Detect which cell encompasses the target text, then output its [x, y] center coordinate. 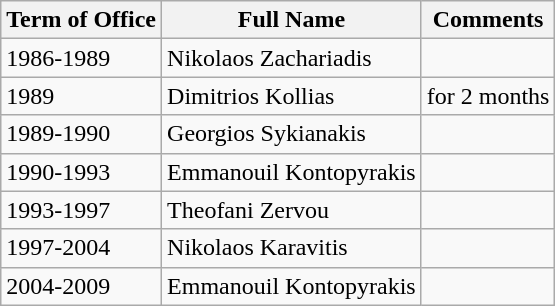
Full Name [292, 20]
Georgios Sykianakis [292, 134]
1986-1989 [82, 58]
Term of Office [82, 20]
1989 [82, 96]
Nikolaos Karavitis [292, 248]
1990-1993 [82, 172]
1989-1990 [82, 134]
for 2 months [488, 96]
Theofani Zervou [292, 210]
Dimitrios Kollias [292, 96]
Comments [488, 20]
1993-1997 [82, 210]
1997-2004 [82, 248]
Nikolaos Zachariadis [292, 58]
2004-2009 [82, 286]
